Return [x, y] of the center of cell containing provided text 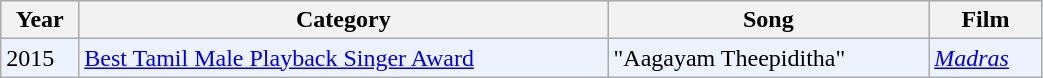
Best Tamil Male Playback Singer Award [344, 58]
Song [768, 20]
Year [40, 20]
Film [986, 20]
"Aagayam Theepiditha" [768, 58]
Category [344, 20]
Madras [986, 58]
2015 [40, 58]
